Find where the given text appears and provide that cell's center as [X, Y] coordinate. 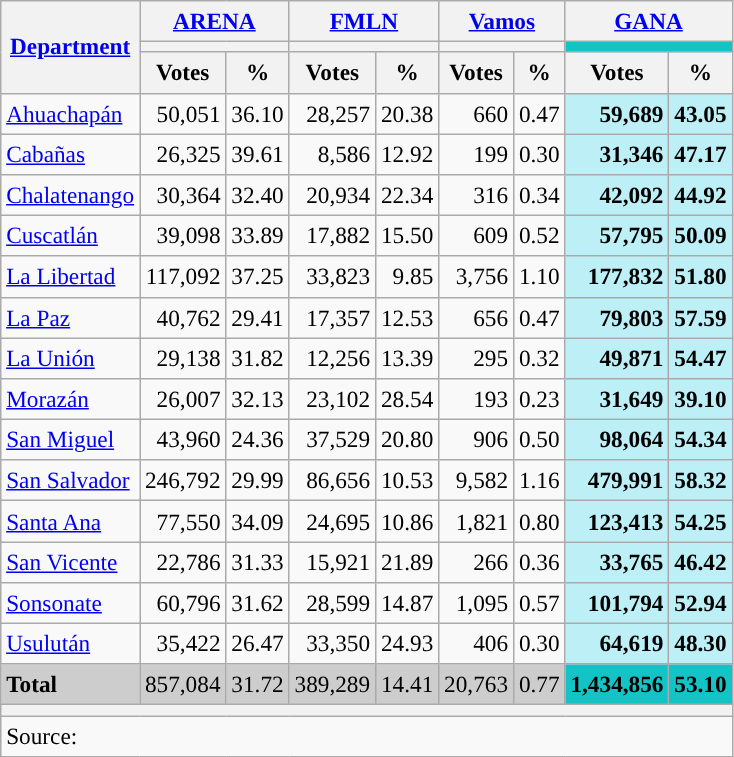
406 [476, 644]
La Libertad [70, 276]
857,084 [183, 684]
Cuscatlán [70, 236]
Morazán [70, 398]
ARENA [215, 20]
0.34 [539, 194]
0.23 [539, 398]
20,763 [476, 684]
12.53 [408, 318]
0.57 [539, 602]
32.13 [258, 398]
117,092 [183, 276]
35,422 [183, 644]
609 [476, 236]
21.89 [408, 562]
28.54 [408, 398]
266 [476, 562]
246,792 [183, 480]
389,289 [332, 684]
24.93 [408, 644]
177,832 [617, 276]
58.32 [700, 480]
52.94 [700, 602]
31.72 [258, 684]
31.33 [258, 562]
37.25 [258, 276]
29.99 [258, 480]
42,092 [617, 194]
GANA [648, 20]
193 [476, 398]
28,257 [332, 114]
98,064 [617, 440]
15,921 [332, 562]
24,695 [332, 520]
1.16 [539, 480]
La Unión [70, 358]
26,325 [183, 154]
44.92 [700, 194]
50.09 [700, 236]
33,765 [617, 562]
29.41 [258, 318]
22.34 [408, 194]
199 [476, 154]
53.10 [700, 684]
12,256 [332, 358]
54.25 [700, 520]
Usulután [70, 644]
FMLN [364, 20]
57.59 [700, 318]
47.17 [700, 154]
39,098 [183, 236]
1,821 [476, 520]
0.52 [539, 236]
906 [476, 440]
9.85 [408, 276]
San Vicente [70, 562]
La Paz [70, 318]
316 [476, 194]
Vamos [502, 20]
295 [476, 358]
Department [70, 46]
40,762 [183, 318]
33.89 [258, 236]
479,991 [617, 480]
3,756 [476, 276]
24.36 [258, 440]
54.34 [700, 440]
30,364 [183, 194]
1.10 [539, 276]
48.30 [700, 644]
1,434,856 [617, 684]
60,796 [183, 602]
13.39 [408, 358]
17,357 [332, 318]
14.41 [408, 684]
Source: [366, 736]
39.61 [258, 154]
Sonsonate [70, 602]
33,350 [332, 644]
San Miguel [70, 440]
San Salvador [70, 480]
31.62 [258, 602]
8,586 [332, 154]
26,007 [183, 398]
32.40 [258, 194]
1,095 [476, 602]
46.42 [700, 562]
31.82 [258, 358]
0.32 [539, 358]
10.53 [408, 480]
43.05 [700, 114]
Ahuachapán [70, 114]
660 [476, 114]
15.50 [408, 236]
50,051 [183, 114]
64,619 [617, 644]
59,689 [617, 114]
12.92 [408, 154]
39.10 [700, 398]
43,960 [183, 440]
54.47 [700, 358]
Total [70, 684]
101,794 [617, 602]
77,550 [183, 520]
36.10 [258, 114]
0.77 [539, 684]
57,795 [617, 236]
20.80 [408, 440]
20.38 [408, 114]
10.86 [408, 520]
123,413 [617, 520]
14.87 [408, 602]
9,582 [476, 480]
22,786 [183, 562]
0.80 [539, 520]
Santa Ana [70, 520]
Cabañas [70, 154]
Chalatenango [70, 194]
28,599 [332, 602]
0.50 [539, 440]
49,871 [617, 358]
51.80 [700, 276]
31,649 [617, 398]
79,803 [617, 318]
656 [476, 318]
86,656 [332, 480]
29,138 [183, 358]
17,882 [332, 236]
37,529 [332, 440]
23,102 [332, 398]
33,823 [332, 276]
34.09 [258, 520]
26.47 [258, 644]
20,934 [332, 194]
0.36 [539, 562]
31,346 [617, 154]
